For the text-containing cell, return its midpoint in [x, y] coordinate format. 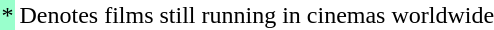
* [8, 15]
